Identify which cell holds the provided text, then report its (X, Y) central coordinate. 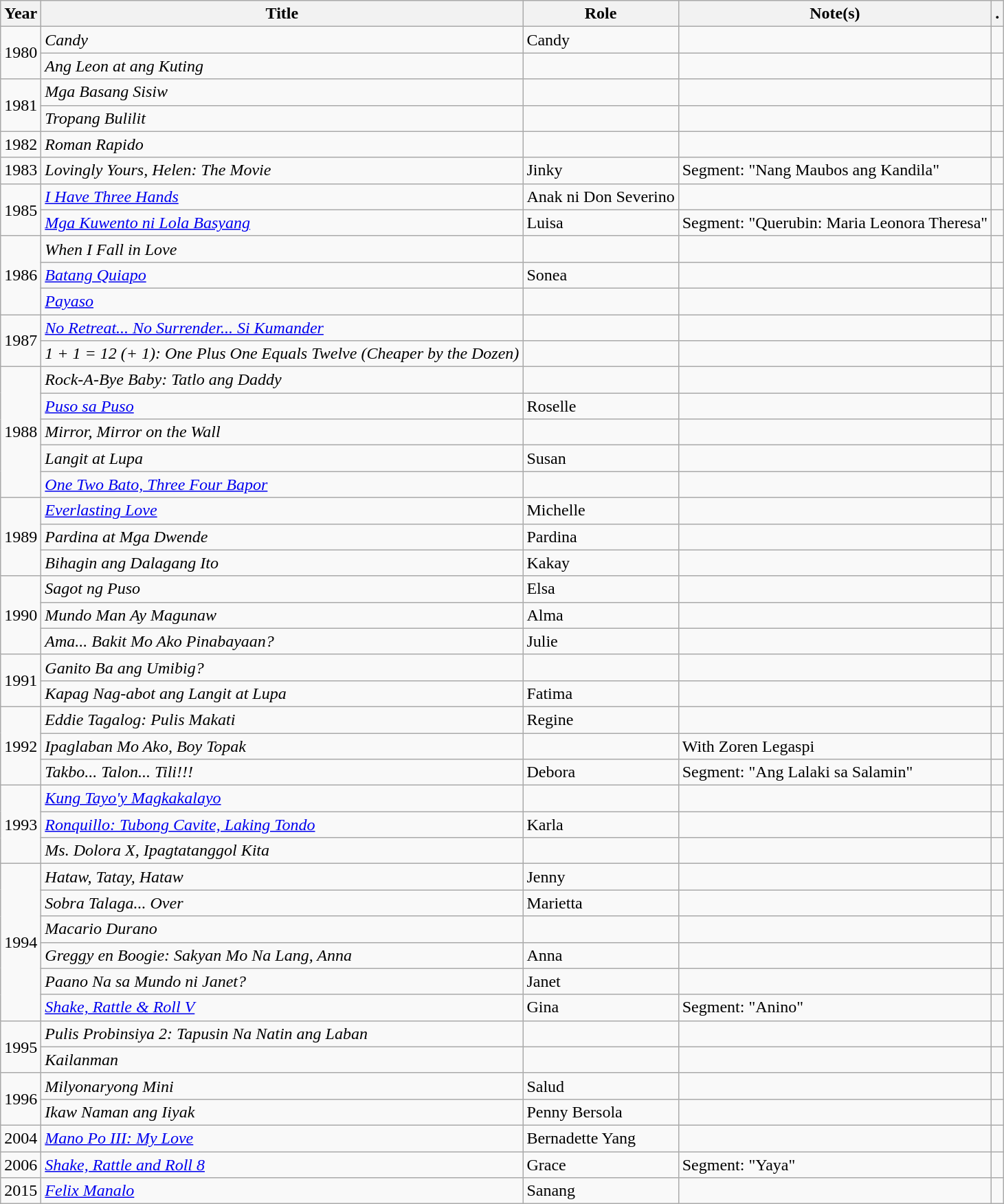
Marietta (601, 903)
Payaso (282, 301)
Mundo Man Ay Magunaw (282, 615)
Ms. Dolora X, Ipagtatanggol Kita (282, 851)
Janet (601, 981)
Segment: "Yaya" (834, 1165)
Segment: "Anino" (834, 1007)
Milyonaryong Mini (282, 1086)
Felix Manalo (282, 1191)
Puso sa Puso (282, 406)
No Retreat... No Surrender... Si Kumander (282, 328)
Gina (601, 1007)
Paano Na sa Mundo ni Janet? (282, 981)
Fatima (601, 693)
Sonea (601, 275)
1982 (21, 144)
. (998, 14)
Pardina (601, 537)
Ang Leon at ang Kuting (282, 66)
Mirror, Mirror on the Wall (282, 432)
Bernadette Yang (601, 1138)
Grace (601, 1165)
1981 (21, 105)
Batang Quiapo (282, 275)
Langit at Lupa (282, 458)
2004 (21, 1138)
Macario Durano (282, 929)
One Two Bato, Three Four Bapor (282, 484)
Kapag Nag-abot ang Langit at Lupa (282, 693)
Sagot ng Puso (282, 589)
Everlasting Love (282, 511)
1988 (21, 432)
Bihagin ang Dalagang Ito (282, 563)
1994 (21, 942)
Julie (601, 641)
Alma (601, 615)
Year (21, 14)
Hataw, Tatay, Hataw (282, 877)
Ikaw Naman ang Iiyak (282, 1112)
Pardina at Mga Dwende (282, 537)
Shake, Rattle & Roll V (282, 1007)
1980 (21, 53)
Sanang (601, 1191)
Shake, Rattle and Roll 8 (282, 1165)
1989 (21, 537)
Kailanman (282, 1060)
Salud (601, 1086)
Roselle (601, 406)
Anna (601, 955)
When I Fall in Love (282, 249)
Penny Bersola (601, 1112)
With Zoren Legaspi (834, 746)
1993 (21, 825)
Ganito Ba ang Umibig? (282, 667)
Luisa (601, 223)
Greggy en Boogie: Sakyan Mo Na Lang, Anna (282, 955)
Ama... Bakit Mo Ako Pinabayaan? (282, 641)
Anak ni Don Severino (601, 197)
1990 (21, 615)
1995 (21, 1047)
Segment: "Nang Maubos ang Kandila" (834, 170)
1 + 1 = 12 (+ 1): One Plus One Equals Twelve (Cheaper by the Dozen) (282, 354)
Segment: "Ang Lalaki sa Salamin" (834, 772)
Debora (601, 772)
1986 (21, 275)
Elsa (601, 589)
I Have Three Hands (282, 197)
Kung Tayo'y Magkakalayo (282, 799)
Pulis Probinsiya 2: Tapusin Na Natin ang Laban (282, 1034)
2006 (21, 1165)
Eddie Tagalog: Pulis Makati (282, 720)
1992 (21, 746)
Susan (601, 458)
1985 (21, 210)
Title (282, 14)
1987 (21, 341)
Mga Basang Sisiw (282, 92)
1983 (21, 170)
Regine (601, 720)
Jinky (601, 170)
Tropang Bulilit (282, 118)
Ipaglaban Mo Ako, Boy Topak (282, 746)
1991 (21, 680)
Segment: "Querubin: Maria Leonora Theresa" (834, 223)
1996 (21, 1099)
Jenny (601, 877)
Lovingly Yours, Helen: The Movie (282, 170)
Note(s) (834, 14)
Mga Kuwento ni Lola Basyang (282, 223)
Role (601, 14)
Ronquillo: Tubong Cavite, Laking Tondo (282, 825)
Rock-A-Bye Baby: Tatlo ang Daddy (282, 380)
Takbo... Talon... Tili!!! (282, 772)
Mano Po III: My Love (282, 1138)
2015 (21, 1191)
Sobra Talaga... Over (282, 903)
Karla (601, 825)
Kakay (601, 563)
Michelle (601, 511)
Roman Rapido (282, 144)
